Capture the cell that displays the provided text and extract its [X, Y] central coordinate. 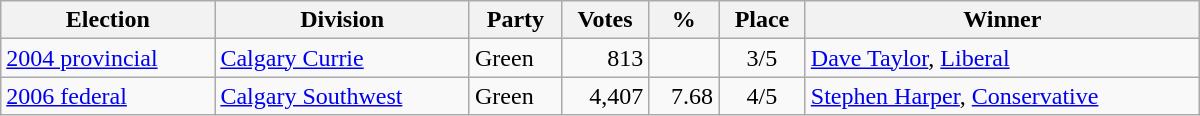
4,407 [604, 96]
4/5 [762, 96]
Place [762, 20]
Winner [1002, 20]
Party [515, 20]
Division [342, 20]
Calgary Southwest [342, 96]
Calgary Currie [342, 58]
2006 federal [108, 96]
2004 provincial [108, 58]
% [684, 20]
3/5 [762, 58]
7.68 [684, 96]
Election [108, 20]
Stephen Harper, Conservative [1002, 96]
Dave Taylor, Liberal [1002, 58]
Votes [604, 20]
813 [604, 58]
